Extract the (X, Y) coordinate from the center of the cell holding the provided text.  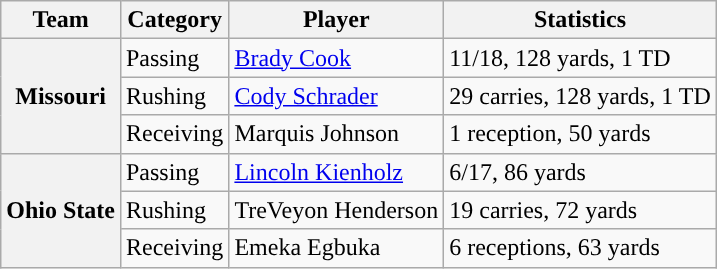
6 receptions, 63 yards (580, 248)
Missouri (61, 96)
19 carries, 72 yards (580, 210)
Emeka Egbuka (336, 248)
Statistics (580, 20)
Category (174, 20)
TreVeyon Henderson (336, 210)
29 carries, 128 yards, 1 TD (580, 96)
Ohio State (61, 210)
11/18, 128 yards, 1 TD (580, 58)
Player (336, 20)
6/17, 86 yards (580, 172)
Lincoln Kienholz (336, 172)
Cody Schrader (336, 96)
Brady Cook (336, 58)
1 reception, 50 yards (580, 134)
Team (61, 20)
Marquis Johnson (336, 134)
